Locate the cell with the specified text and output its (x, y) center coordinate. 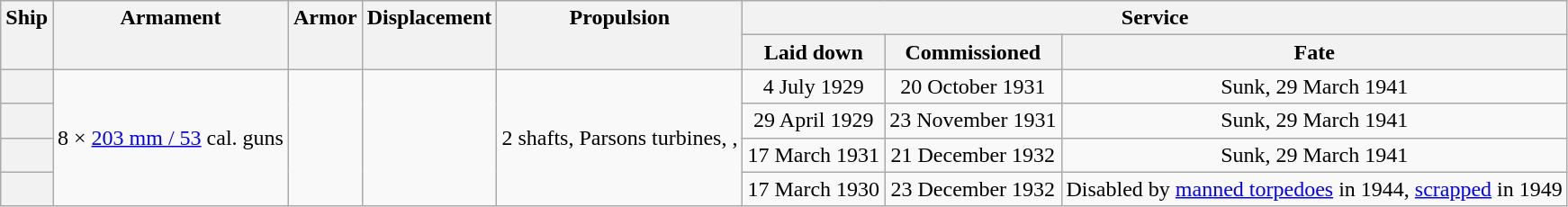
Fate (1314, 52)
23 November 1931 (973, 121)
Ship (27, 35)
Displacement (429, 35)
17 March 1930 (814, 189)
20 October 1931 (973, 86)
4 July 1929 (814, 86)
Propulsion (619, 35)
23 December 1932 (973, 189)
Commissioned (973, 52)
Service (1155, 18)
2 shafts, Parsons turbines, , (619, 138)
17 March 1931 (814, 155)
21 December 1932 (973, 155)
Disabled by manned torpedoes in 1944, scrapped in 1949 (1314, 189)
29 April 1929 (814, 121)
Armor (325, 35)
8 × 203 mm / 53 cal. guns (171, 138)
Laid down (814, 52)
Armament (171, 35)
